Search for the cell housing the specified text and yield its (x, y) center coordinate. 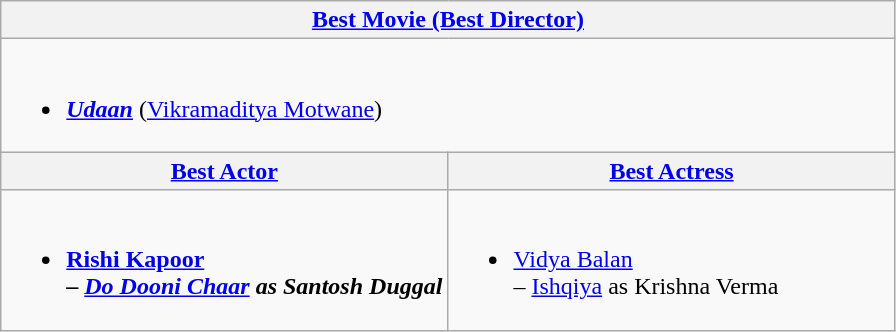
Rishi Kapoor – Do Dooni Chaar as Santosh Duggal (224, 260)
Best Actress (672, 171)
Best Movie (Best Director) (448, 20)
Vidya Balan – Ishqiya as Krishna Verma (672, 260)
Udaan (Vikramaditya Motwane) (448, 96)
Best Actor (224, 171)
